For the text-containing cell, return its midpoint in [X, Y] coordinate format. 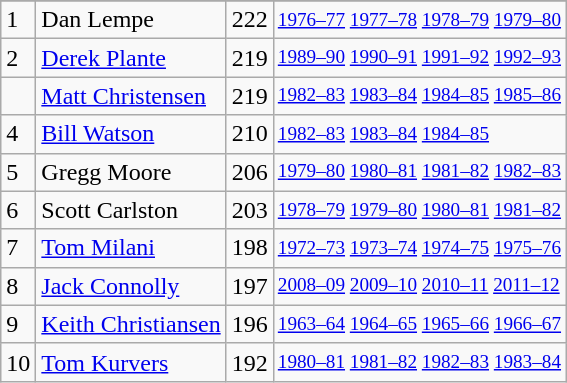
1982–83 1983–84 1984–85 [419, 134]
192 [250, 362]
Gregg Moore [131, 172]
7 [18, 248]
1976–77 1977–78 1978–79 1979–80 [419, 20]
2 [18, 58]
Jack Connolly [131, 286]
Dan Lempe [131, 20]
206 [250, 172]
210 [250, 134]
196 [250, 324]
8 [18, 286]
1989–90 1990–91 1991–92 1992–93 [419, 58]
Tom Milani [131, 248]
1979–80 1980–81 1981–82 1982–83 [419, 172]
Keith Christiansen [131, 324]
1978–79 1979–80 1980–81 1981–82 [419, 210]
203 [250, 210]
222 [250, 20]
1972–73 1973–74 1974–75 1975–76 [419, 248]
6 [18, 210]
1980–81 1981–82 1982–83 1983–84 [419, 362]
Bill Watson [131, 134]
197 [250, 286]
Derek Plante [131, 58]
198 [250, 248]
1 [18, 20]
4 [18, 134]
1963–64 1964–65 1965–66 1966–67 [419, 324]
Scott Carlston [131, 210]
Matt Christensen [131, 96]
Tom Kurvers [131, 362]
10 [18, 362]
5 [18, 172]
1982–83 1983–84 1984–85 1985–86 [419, 96]
9 [18, 324]
2008–09 2009–10 2010–11 2011–12 [419, 286]
